Scan for the cell matching the given text and deliver its [x, y] coordinate at center. 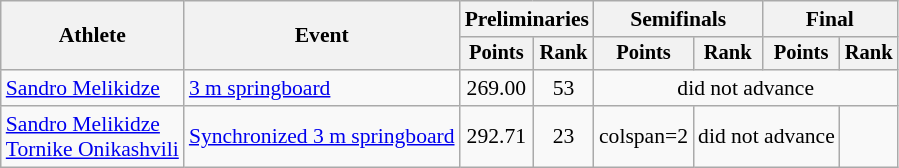
Sandro Melikidze [92, 88]
3 m springboard [322, 88]
Preliminaries [527, 19]
23 [564, 136]
Event [322, 36]
Athlete [92, 36]
Sandro MelikidzeTornike Onikashvili [92, 136]
269.00 [497, 88]
Final [830, 19]
292.71 [497, 136]
Semifinals [678, 19]
colspan=2 [644, 136]
53 [564, 88]
Synchronized 3 m springboard [322, 136]
